Extract the [X, Y] coordinate from the center of the cell holding the provided text.  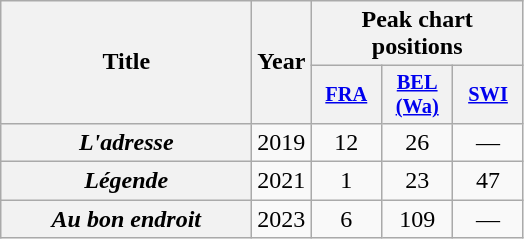
Au bon endroit [126, 219]
Peak chart positions [418, 34]
SWI [488, 95]
2021 [282, 181]
26 [418, 142]
L'adresse [126, 142]
Légende [126, 181]
2019 [282, 142]
Year [282, 62]
109 [418, 219]
2023 [282, 219]
6 [346, 219]
BEL (Wa) [418, 95]
FRA [346, 95]
23 [418, 181]
1 [346, 181]
47 [488, 181]
12 [346, 142]
Title [126, 62]
